From the cell containing the given text, extract its center point as [x, y] coordinate. 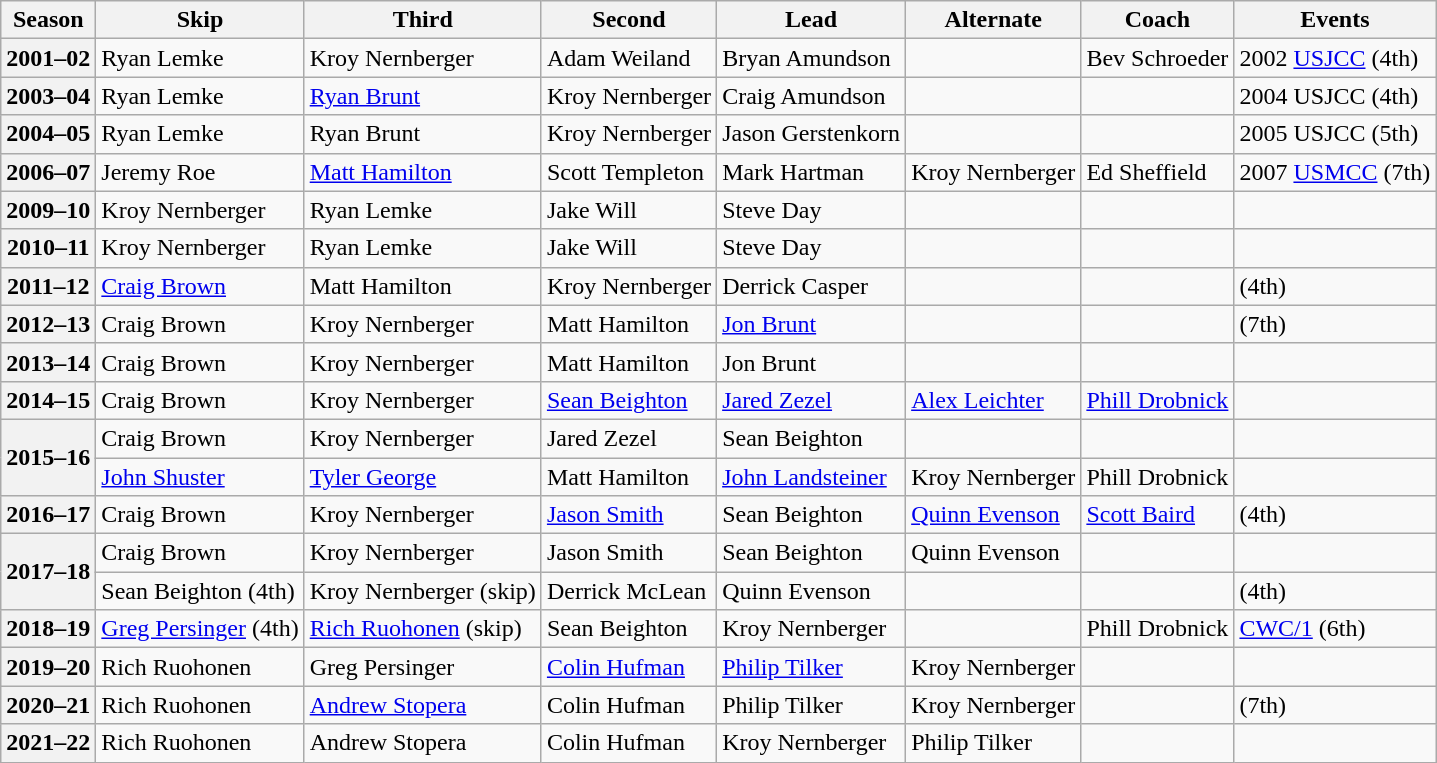
Mark Hartman [812, 172]
Kroy Nernberger (skip) [422, 591]
2010–11 [48, 248]
Season [48, 20]
CWC/1 (6th) [1335, 629]
John Shuster [200, 477]
2007 USMCC (7th) [1335, 172]
Events [1335, 20]
Derrick Casper [812, 286]
Greg Persinger (4th) [200, 629]
Adam Weiland [628, 58]
Jason Gerstenkorn [812, 134]
Lead [812, 20]
2003–04 [48, 96]
Jeremy Roe [200, 172]
Bryan Amundson [812, 58]
2016–17 [48, 515]
Second [628, 20]
Scott Templeton [628, 172]
Bev Schroeder [1158, 58]
Coach [1158, 20]
Scott Baird [1158, 515]
2001–02 [48, 58]
2017–18 [48, 572]
Rich Ruohonen (skip) [422, 629]
2018–19 [48, 629]
Derrick McLean [628, 591]
Sean Beighton (4th) [200, 591]
2020–21 [48, 705]
2014–15 [48, 400]
Greg Persinger [422, 667]
2009–10 [48, 210]
Craig Amundson [812, 96]
2004 USJCC (4th) [1335, 96]
2004–05 [48, 134]
Alternate [994, 20]
2006–07 [48, 172]
2015–16 [48, 457]
Ed Sheffield [1158, 172]
Tyler George [422, 477]
Alex Leichter [994, 400]
2002 USJCC (4th) [1335, 58]
John Landsteiner [812, 477]
2011–12 [48, 286]
2012–13 [48, 324]
2013–14 [48, 362]
Skip [200, 20]
2019–20 [48, 667]
2021–22 [48, 743]
Third [422, 20]
2005 USJCC (5th) [1335, 134]
